Locate the cell with the specified text and output its [x, y] center coordinate. 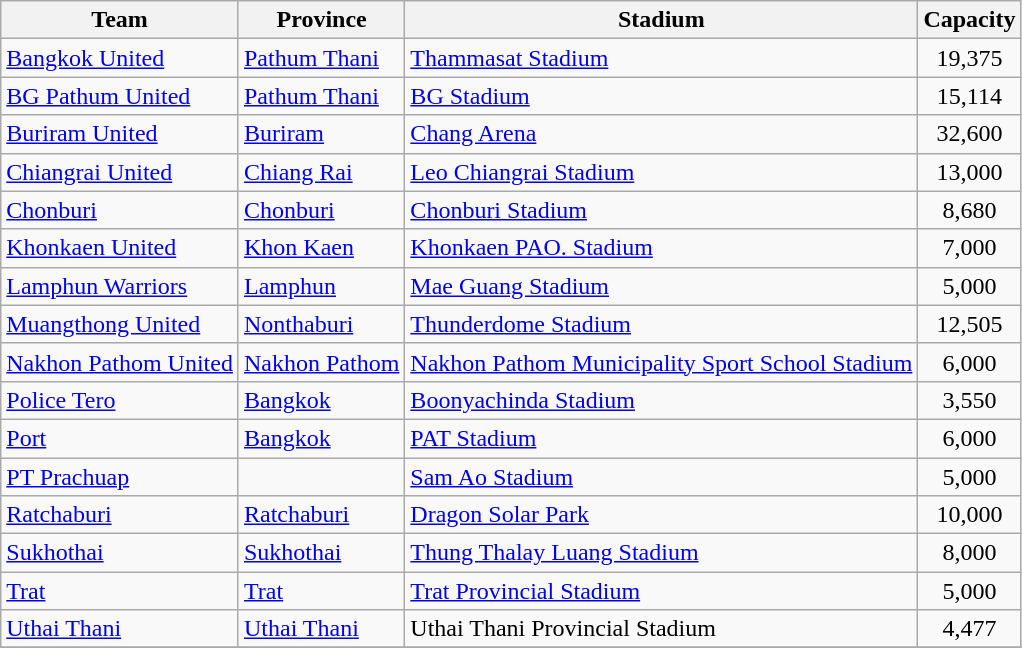
32,600 [970, 134]
4,477 [970, 629]
Buriram United [120, 134]
Nakhon Pathom United [120, 362]
BG Stadium [662, 96]
Team [120, 20]
12,505 [970, 324]
Uthai Thani Provincial Stadium [662, 629]
Mae Guang Stadium [662, 286]
Sam Ao Stadium [662, 477]
Chiangrai United [120, 172]
10,000 [970, 515]
BG Pathum United [120, 96]
Dragon Solar Park [662, 515]
Khonkaen PAO. Stadium [662, 248]
7,000 [970, 248]
Nakhon Pathom [321, 362]
Capacity [970, 20]
Boonyachinda Stadium [662, 400]
Thammasat Stadium [662, 58]
Leo Chiangrai Stadium [662, 172]
Thung Thalay Luang Stadium [662, 553]
Lamphun [321, 286]
3,550 [970, 400]
Khon Kaen [321, 248]
Port [120, 438]
8,680 [970, 210]
Bangkok United [120, 58]
Khonkaen United [120, 248]
Chiang Rai [321, 172]
Police Tero [120, 400]
PAT Stadium [662, 438]
Buriram [321, 134]
Province [321, 20]
Nonthaburi [321, 324]
Nakhon Pathom Municipality Sport School Stadium [662, 362]
Chonburi Stadium [662, 210]
13,000 [970, 172]
Stadium [662, 20]
Lamphun Warriors [120, 286]
Muangthong United [120, 324]
8,000 [970, 553]
Thunderdome Stadium [662, 324]
15,114 [970, 96]
PT Prachuap [120, 477]
Chang Arena [662, 134]
19,375 [970, 58]
Trat Provincial Stadium [662, 591]
